Pinpoint the cell where the given text exists, returning its (x, y) midpoint coordinate. 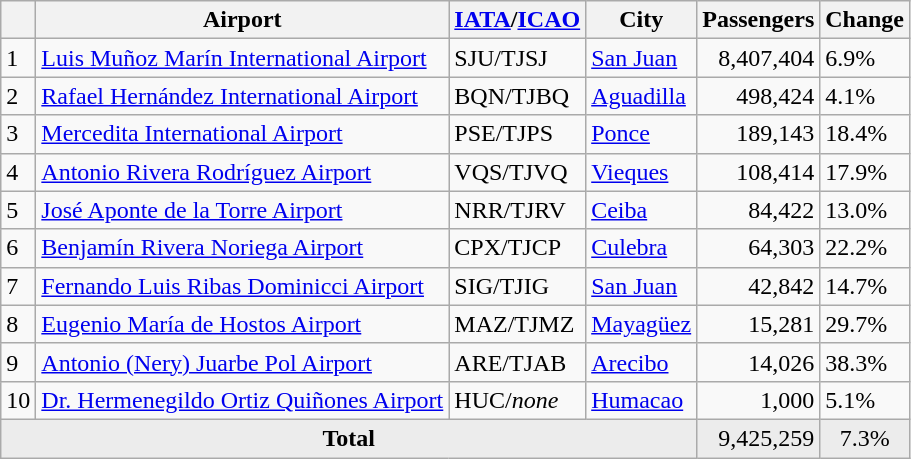
6 (18, 248)
Benjamín Rivera Noriega Airport (242, 248)
Antonio Rivera Rodríguez Airport (242, 172)
Mercedita International Airport (242, 134)
Culebra (642, 248)
Total (349, 438)
1,000 (758, 400)
Dr. Hermenegildo Ortiz Quiñones Airport (242, 400)
Rafael Hernández International Airport (242, 96)
CPX/TJCP (518, 248)
13.0% (865, 210)
SIG/TJIG (518, 286)
Antonio (Nery) Juarbe Pol Airport (242, 362)
5 (18, 210)
Ponce (642, 134)
2 (18, 96)
4 (18, 172)
3 (18, 134)
108,414 (758, 172)
SJU/TJSJ (518, 58)
189,143 (758, 134)
8 (18, 324)
HUC/none (518, 400)
Luis Muñoz Marín International Airport (242, 58)
Eugenio María de Hostos Airport (242, 324)
Passengers (758, 20)
City (642, 20)
NRR/TJRV (518, 210)
Aguadilla (642, 96)
42,842 (758, 286)
17.9% (865, 172)
MAZ/TJMZ (518, 324)
Ceiba (642, 210)
VQS/TJVQ (518, 172)
Fernando Luis Ribas Dominicci Airport (242, 286)
5.1% (865, 400)
Arecibo (642, 362)
Change (865, 20)
BQN/TJBQ (518, 96)
IATA/ICAO (518, 20)
7 (18, 286)
10 (18, 400)
14.7% (865, 286)
29.7% (865, 324)
Humacao (642, 400)
Vieques (642, 172)
Airport (242, 20)
Mayagüez (642, 324)
José Aponte de la Torre Airport (242, 210)
4.1% (865, 96)
PSE/TJPS (518, 134)
22.2% (865, 248)
38.3% (865, 362)
18.4% (865, 134)
64,303 (758, 248)
14,026 (758, 362)
9 (18, 362)
1 (18, 58)
7.3% (865, 438)
ARE/TJAB (518, 362)
15,281 (758, 324)
8,407,404 (758, 58)
9,425,259 (758, 438)
498,424 (758, 96)
6.9% (865, 58)
84,422 (758, 210)
